Locate the cell with the specified text and output its (x, y) center coordinate. 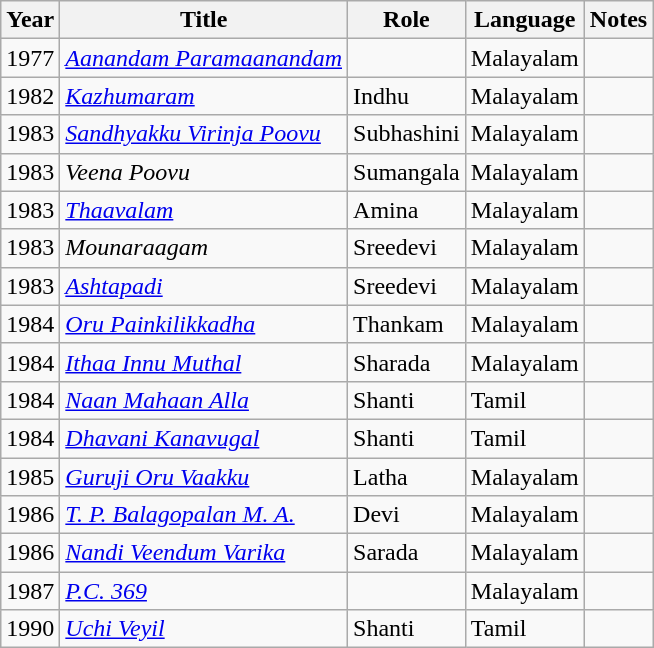
Thankam (407, 324)
Latha (407, 477)
Veena Poovu (204, 172)
Naan Mahaan Alla (204, 400)
Aanandam Paramaanandam (204, 58)
Ashtapadi (204, 286)
Sharada (407, 362)
Sandhyakku Virinja Poovu (204, 134)
1982 (30, 96)
Guruji Oru Vaakku (204, 477)
Ithaa Innu Muthal (204, 362)
1977 (30, 58)
Mounaraagam (204, 248)
Oru Painkilikkadha (204, 324)
Dhavani Kanavugal (204, 438)
Indhu (407, 96)
Devi (407, 515)
Notes (618, 20)
Thaavalam (204, 210)
Role (407, 20)
Kazhumaram (204, 96)
1985 (30, 477)
Language (524, 20)
Sarada (407, 553)
Nandi Veendum Varika (204, 553)
Sumangala (407, 172)
Year (30, 20)
1987 (30, 591)
1990 (30, 629)
Amina (407, 210)
P.C. 369 (204, 591)
Uchi Veyil (204, 629)
T. P. Balagopalan M. A. (204, 515)
Title (204, 20)
Subhashini (407, 134)
